Determine the (X, Y) coordinate at the center of the cell enclosing the given text.  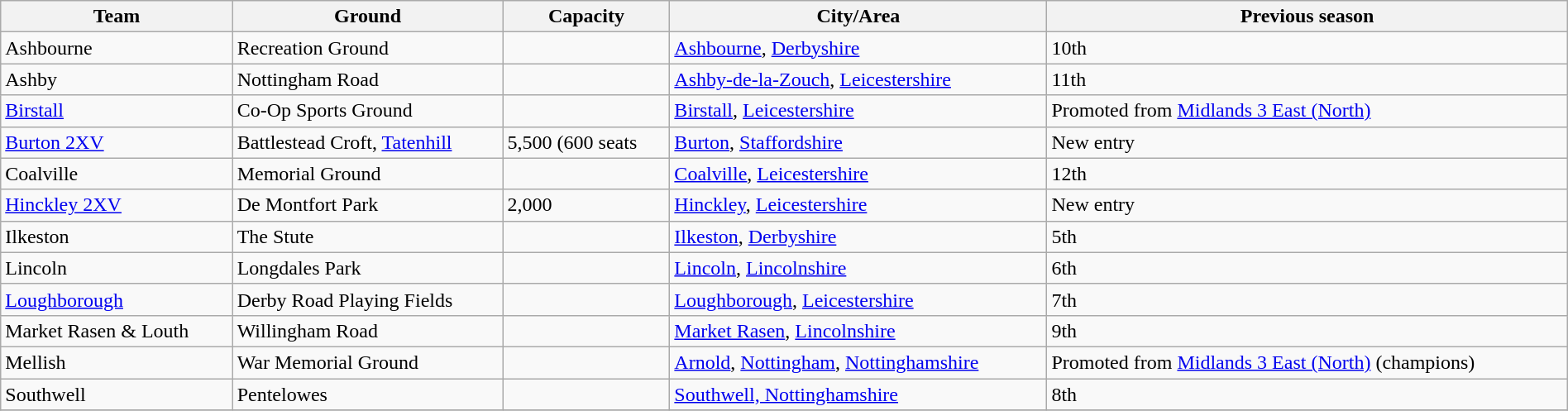
Team (117, 17)
Ground (367, 17)
Nottingham Road (367, 79)
Burton 2XV (117, 142)
Ashbourne (117, 48)
Coalville, Leicestershire (858, 174)
Loughborough, Leicestershire (858, 299)
6th (1307, 268)
City/Area (858, 17)
Ilkeston, Derbyshire (858, 237)
Battlestead Croft, Tatenhill (367, 142)
The Stute (367, 237)
Promoted from Midlands 3 East (North) (1307, 111)
Promoted from Midlands 3 East (North) (champions) (1307, 362)
Ilkeston (117, 237)
7th (1307, 299)
12th (1307, 174)
10th (1307, 48)
War Memorial Ground (367, 362)
Burton, Staffordshire (858, 142)
8th (1307, 394)
Previous season (1307, 17)
11th (1307, 79)
Hinckley, Leicestershire (858, 205)
Recreation Ground (367, 48)
De Montfort Park (367, 205)
Pentelowes (367, 394)
Birstall (117, 111)
Market Rasen, Lincolnshire (858, 331)
Memorial Ground (367, 174)
5th (1307, 237)
Hinckley 2XV (117, 205)
Coalville (117, 174)
Market Rasen & Louth (117, 331)
Longdales Park (367, 268)
Southwell (117, 394)
Derby Road Playing Fields (367, 299)
Arnold, Nottingham, Nottinghamshire (858, 362)
Southwell, Nottinghamshire (858, 394)
Birstall, Leicestershire (858, 111)
Co-Op Sports Ground (367, 111)
9th (1307, 331)
Willingham Road (367, 331)
Ashby (117, 79)
Capacity (586, 17)
Lincoln (117, 268)
Loughborough (117, 299)
5,500 (600 seats (586, 142)
Mellish (117, 362)
Ashby-de-la-Zouch, Leicestershire (858, 79)
Ashbourne, Derbyshire (858, 48)
Lincoln, Lincolnshire (858, 268)
2,000 (586, 205)
